Identify which cell holds the provided text, then report its (X, Y) central coordinate. 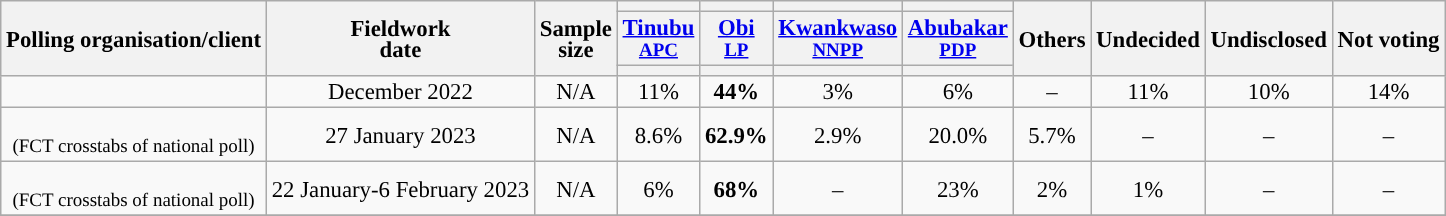
2% (1052, 189)
22 January-6 February 2023 (400, 189)
Samplesize (576, 38)
14% (1388, 92)
68% (736, 189)
2.9% (838, 135)
AbubakarPDP (958, 39)
27 January 2023 (400, 135)
ObiLP (736, 39)
44% (736, 92)
23% (958, 189)
Fieldworkdate (400, 38)
Others (1052, 38)
10% (1268, 92)
5.7% (1052, 135)
62.9% (736, 135)
Undecided (1148, 38)
3% (838, 92)
20.0% (958, 135)
Polling organisation/client (134, 38)
Undisclosed (1268, 38)
KwankwasoNNPP (838, 39)
8.6% (658, 135)
TinubuAPC (658, 39)
December 2022 (400, 92)
Not voting (1388, 38)
1% (1148, 189)
